Return (x, y) of the center of cell containing provided text 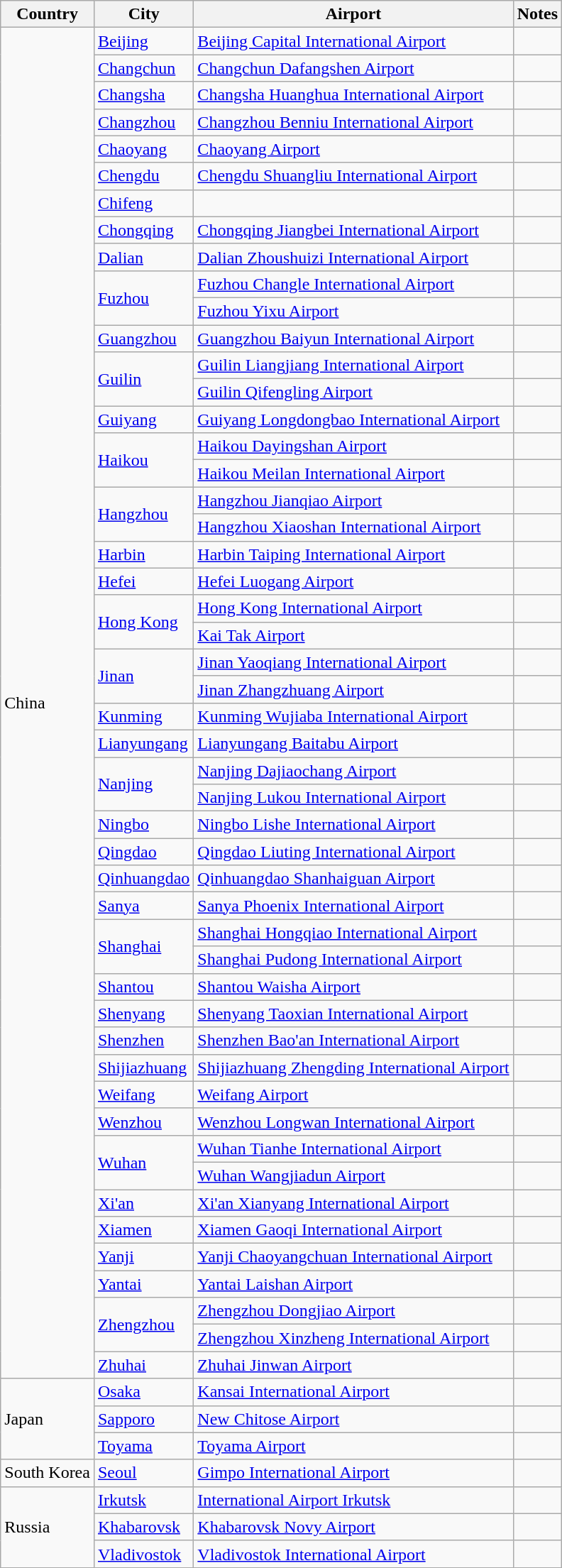
Chongqing Jiangbei International Airport (353, 230)
Hangzhou Xiaoshan International Airport (353, 527)
Kunming (143, 716)
Airport (353, 14)
Harbin (143, 554)
Chengdu (143, 176)
Guilin Qifengling Airport (353, 393)
Haikou Dayingshan Airport (353, 446)
Beijing (143, 41)
Dalian Zhoushuizi International Airport (353, 257)
Harbin Taiping International Airport (353, 554)
Hong Kong International Airport (353, 608)
Wuhan Tianhe International Airport (353, 1148)
Shijiazhuang (143, 1068)
Vladivostok International Airport (353, 1554)
Shanghai Pudong International Airport (353, 960)
Khabarovsk Novy Airport (353, 1527)
Sanya (143, 906)
Shantou Waisha Airport (353, 987)
Shijiazhuang Zhengding International Airport (353, 1068)
Sapporo (143, 1419)
Wuhan Wangjiadun Airport (353, 1175)
Haikou Meilan International Airport (353, 473)
Lianyungang Baitabu Airport (353, 743)
Russia (48, 1527)
Chongqing (143, 230)
Xi'an (143, 1203)
Changchun Dafangshen Airport (353, 68)
Hefei Luogang Airport (353, 581)
Yanji (143, 1257)
Changzhou Benniu International Airport (353, 122)
Nanjing (143, 784)
Khabarovsk (143, 1527)
Nanjing Lukou International Airport (353, 798)
Lianyungang (143, 743)
City (143, 14)
Seoul (143, 1473)
Qinhuangdao Shanhaiguan Airport (353, 879)
Changchun (143, 68)
Weifang Airport (353, 1095)
Vladivostok (143, 1554)
Chaoyang (143, 149)
Zhengzhou Xinzheng International Airport (353, 1338)
Zhuhai (143, 1365)
Xi'an Xianyang International Airport (353, 1203)
Guangzhou (143, 339)
Chaoyang Airport (353, 149)
Toyama Airport (353, 1446)
Kansai International Airport (353, 1392)
International Airport Irkutsk (353, 1500)
Wuhan (143, 1162)
Chengdu Shuangliu International Airport (353, 176)
Wenzhou Longwan International Airport (353, 1122)
Kai Tak Airport (353, 635)
New Chitose Airport (353, 1419)
Qingdao (143, 852)
Osaka (143, 1392)
Beijing Capital International Airport (353, 41)
Jinan Zhangzhuang Airport (353, 689)
Japan (48, 1419)
Qingdao Liuting International Airport (353, 852)
Shenyang (143, 1014)
Zhuhai Jinwan Airport (353, 1365)
Zhengzhou Dongjiao Airport (353, 1311)
Irkutsk (143, 1500)
Shanghai (143, 946)
Shanghai Hongqiao International Airport (353, 933)
Nanjing Dajiaochang Airport (353, 770)
Chifeng (143, 203)
Jinan (143, 676)
Yanji Chaoyangchuan International Airport (353, 1257)
Ningbo (143, 825)
Sanya Phoenix International Airport (353, 906)
South Korea (48, 1473)
Wenzhou (143, 1122)
Guilin (143, 379)
Shenzhen Bao'an International Airport (353, 1041)
Shantou (143, 987)
Gimpo International Airport (353, 1473)
Zhengzhou (143, 1325)
Guiyang Longdongbao International Airport (353, 420)
Fuzhou (143, 297)
Yantai (143, 1284)
Weifang (143, 1095)
Fuzhou Changle International Airport (353, 284)
Jinan Yaoqiang International Airport (353, 662)
Changzhou (143, 122)
Shenyang Taoxian International Airport (353, 1014)
Changsha Huanghua International Airport (353, 95)
Xiamen Gaoqi International Airport (353, 1230)
Guiyang (143, 420)
Hangzhou (143, 514)
Changsha (143, 95)
Country (48, 14)
Ningbo Lishe International Airport (353, 825)
China (48, 703)
Toyama (143, 1446)
Shenzhen (143, 1041)
Notes (537, 14)
Hangzhou Jianqiao Airport (353, 500)
Guangzhou Baiyun International Airport (353, 339)
Yantai Laishan Airport (353, 1284)
Kunming Wujiaba International Airport (353, 716)
Haikou (143, 460)
Hefei (143, 581)
Fuzhou Yixu Airport (353, 311)
Xiamen (143, 1230)
Qinhuangdao (143, 879)
Dalian (143, 257)
Guilin Liangjiang International Airport (353, 366)
Hong Kong (143, 622)
